Identify which cell holds the provided text, then report its (X, Y) central coordinate. 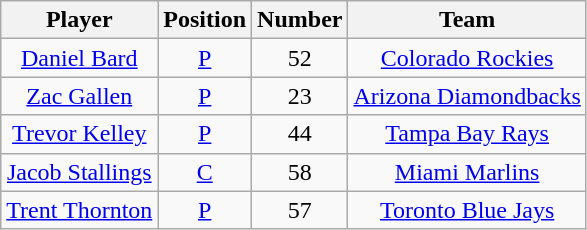
23 (300, 96)
Position (205, 20)
52 (300, 58)
Trent Thornton (80, 210)
Daniel Bard (80, 58)
Tampa Bay Rays (467, 134)
C (205, 172)
Player (80, 20)
Colorado Rockies (467, 58)
Zac Gallen (80, 96)
Jacob Stallings (80, 172)
Miami Marlins (467, 172)
Number (300, 20)
58 (300, 172)
Trevor Kelley (80, 134)
57 (300, 210)
44 (300, 134)
Arizona Diamondbacks (467, 96)
Toronto Blue Jays (467, 210)
Team (467, 20)
